Identify which cell holds the provided text, then report its [x, y] central coordinate. 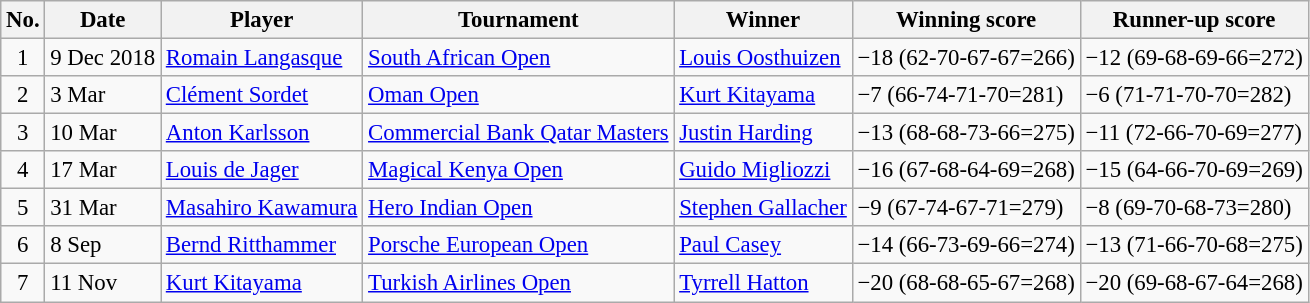
3 [23, 133]
11 Nov [103, 283]
−9 (67-74-67-71=279) [966, 208]
9 Dec 2018 [103, 58]
Date [103, 20]
Winning score [966, 20]
Oman Open [518, 95]
Hero Indian Open [518, 208]
8 Sep [103, 245]
Runner-up score [1194, 20]
2 [23, 95]
−7 (66-74-71-70=281) [966, 95]
4 [23, 170]
Player [261, 20]
Guido Migliozzi [763, 170]
3 Mar [103, 95]
31 Mar [103, 208]
7 [23, 283]
−12 (69-68-69-66=272) [1194, 58]
10 Mar [103, 133]
Louis Oosthuizen [763, 58]
Romain Langasque [261, 58]
Turkish Airlines Open [518, 283]
No. [23, 20]
−13 (68-68-73-66=275) [966, 133]
−11 (72-66-70-69=277) [1194, 133]
−13 (71-66-70-68=275) [1194, 245]
Paul Casey [763, 245]
Louis de Jager [261, 170]
Porsche European Open [518, 245]
1 [23, 58]
South African Open [518, 58]
Winner [763, 20]
−20 (69-68-67-64=268) [1194, 283]
Commercial Bank Qatar Masters [518, 133]
−6 (71-71-70-70=282) [1194, 95]
−14 (66-73-69-66=274) [966, 245]
Magical Kenya Open [518, 170]
Stephen Gallacher [763, 208]
−15 (64-66-70-69=269) [1194, 170]
Bernd Ritthammer [261, 245]
17 Mar [103, 170]
−8 (69-70-68-73=280) [1194, 208]
Anton Karlsson [261, 133]
Tournament [518, 20]
Masahiro Kawamura [261, 208]
Tyrrell Hatton [763, 283]
−18 (62-70-67-67=266) [966, 58]
−16 (67-68-64-69=268) [966, 170]
Clément Sordet [261, 95]
6 [23, 245]
−20 (68-68-65-67=268) [966, 283]
Justin Harding [763, 133]
5 [23, 208]
